Output the (X, Y) coordinate of the center of the cell containing the given text.  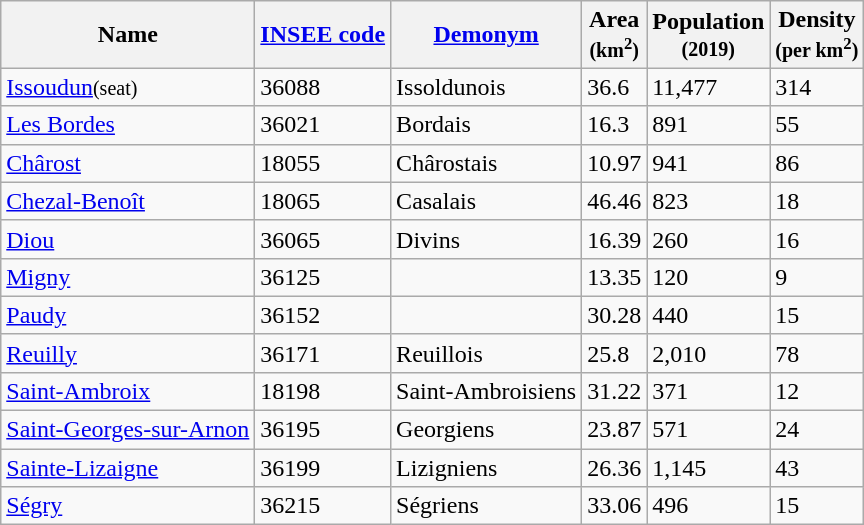
Area(km2) (614, 34)
36199 (323, 468)
Chârost (128, 163)
10.97 (614, 163)
11,477 (708, 87)
Saint-Ambroix (128, 391)
26.36 (614, 468)
36065 (323, 239)
941 (708, 163)
13.35 (614, 277)
9 (817, 277)
46.46 (614, 201)
55 (817, 125)
36152 (323, 315)
18198 (323, 391)
1,145 (708, 468)
36215 (323, 506)
Paudy (128, 315)
36.6 (614, 87)
86 (817, 163)
36125 (323, 277)
120 (708, 277)
571 (708, 430)
440 (708, 315)
25.8 (614, 353)
Reuillois (486, 353)
371 (708, 391)
496 (708, 506)
36171 (323, 353)
Ségriens (486, 506)
Population(2019) (708, 34)
Issoudun(seat) (128, 87)
18065 (323, 201)
INSEE code (323, 34)
Issoldunois (486, 87)
Bordais (486, 125)
Divins (486, 239)
Les Bordes (128, 125)
Chârostais (486, 163)
16 (817, 239)
31.22 (614, 391)
Reuilly (128, 353)
891 (708, 125)
Diou (128, 239)
Migny (128, 277)
Saint-Georges-sur-Arnon (128, 430)
43 (817, 468)
Name (128, 34)
Sainte-Lizaigne (128, 468)
Saint-Ambroisiens (486, 391)
36021 (323, 125)
23.87 (614, 430)
2,010 (708, 353)
260 (708, 239)
18 (817, 201)
16.3 (614, 125)
36195 (323, 430)
Chezal-Benoît (128, 201)
16.39 (614, 239)
Ségry (128, 506)
78 (817, 353)
18055 (323, 163)
Georgiens (486, 430)
24 (817, 430)
30.28 (614, 315)
36088 (323, 87)
314 (817, 87)
Lizigniens (486, 468)
Density(per km2) (817, 34)
12 (817, 391)
823 (708, 201)
Demonym (486, 34)
Casalais (486, 201)
33.06 (614, 506)
